Locate the cell with the specified text and output its (X, Y) center coordinate. 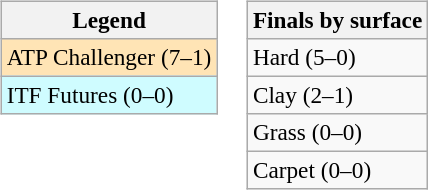
Legend (108, 20)
Carpet (0–0) (337, 171)
Hard (5–0) (337, 57)
ITF Futures (0–0) (108, 95)
Clay (2–1) (337, 95)
Grass (0–0) (337, 133)
Finals by surface (337, 20)
ATP Challenger (7–1) (108, 57)
